Pinpoint the cell where the given text exists, returning its [X, Y] midpoint coordinate. 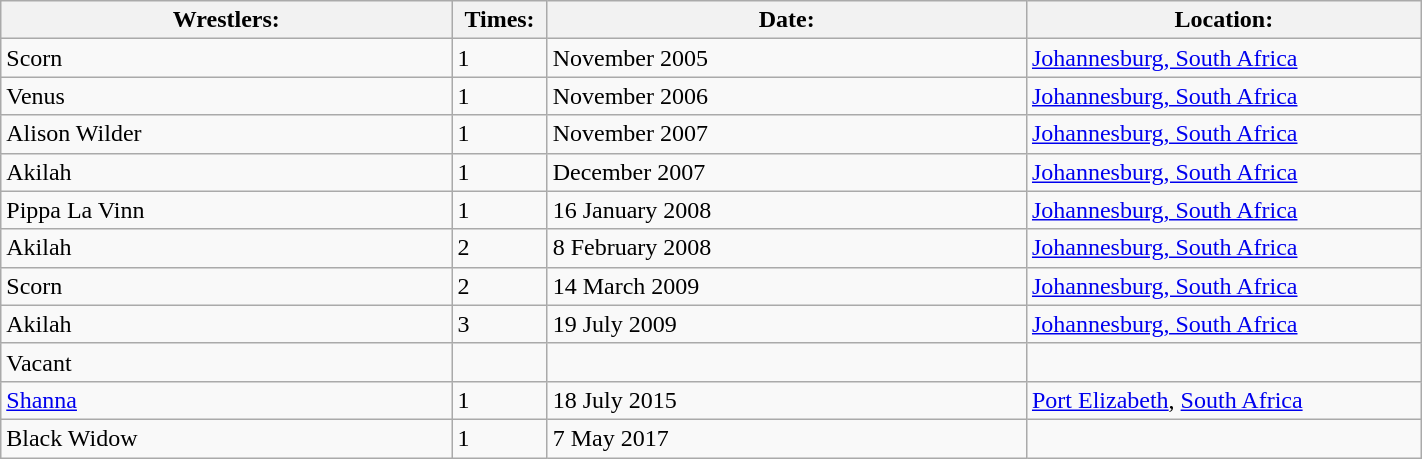
Wrestlers: [226, 20]
16 January 2008 [786, 210]
8 February 2008 [786, 248]
Pippa La Vinn [226, 210]
Shanna [226, 400]
Port Elizabeth, South Africa [1224, 400]
3 [500, 324]
18 July 2015 [786, 400]
Location: [1224, 20]
19 July 2009 [786, 324]
Date: [786, 20]
Alison Wilder [226, 134]
Venus [226, 96]
Times: [500, 20]
Black Widow [226, 438]
November 2005 [786, 58]
7 May 2017 [786, 438]
December 2007 [786, 172]
Vacant [226, 362]
November 2006 [786, 96]
November 2007 [786, 134]
14 March 2009 [786, 286]
